Extract the (x, y) coordinate from the center of the cell holding the provided text.  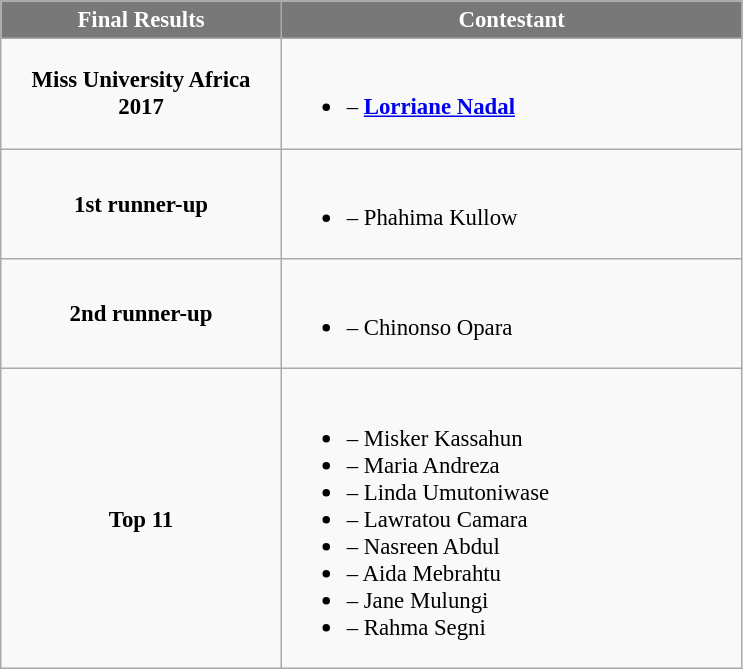
– Chinonso Opara (512, 314)
– Misker Kassahun – Maria Andreza – Linda Umutoniwase – Lawratou Camara – Nasreen Abdul – Aida Mebrahtu – Jane Mulungi – Rahma Segni (512, 518)
– Phahima Kullow (512, 204)
Top 11 (142, 518)
Final Results (142, 20)
– Lorriane Nadal (512, 94)
Contestant (512, 20)
2nd runner-up (142, 314)
1st runner-up (142, 204)
Miss University Africa 2017 (142, 94)
